Capture the cell that displays the provided text and extract its [x, y] central coordinate. 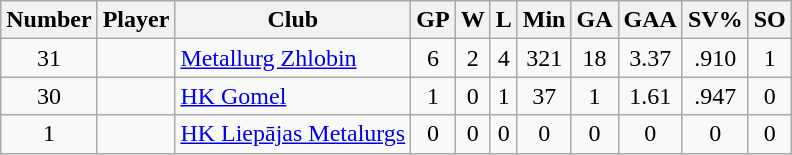
.910 [715, 58]
1.61 [650, 96]
Metallurg Zhlobin [293, 58]
2 [472, 58]
SV% [715, 20]
Number [49, 20]
GAA [650, 20]
321 [544, 58]
L [504, 20]
31 [49, 58]
6 [433, 58]
GA [594, 20]
GP [433, 20]
Club [293, 20]
18 [594, 58]
HK Liepājas Metalurgs [293, 134]
SO [770, 20]
HK Gomel [293, 96]
3.37 [650, 58]
Player [136, 20]
W [472, 20]
.947 [715, 96]
4 [504, 58]
Min [544, 20]
37 [544, 96]
30 [49, 96]
